Identify which cell holds the provided text, then report its [X, Y] central coordinate. 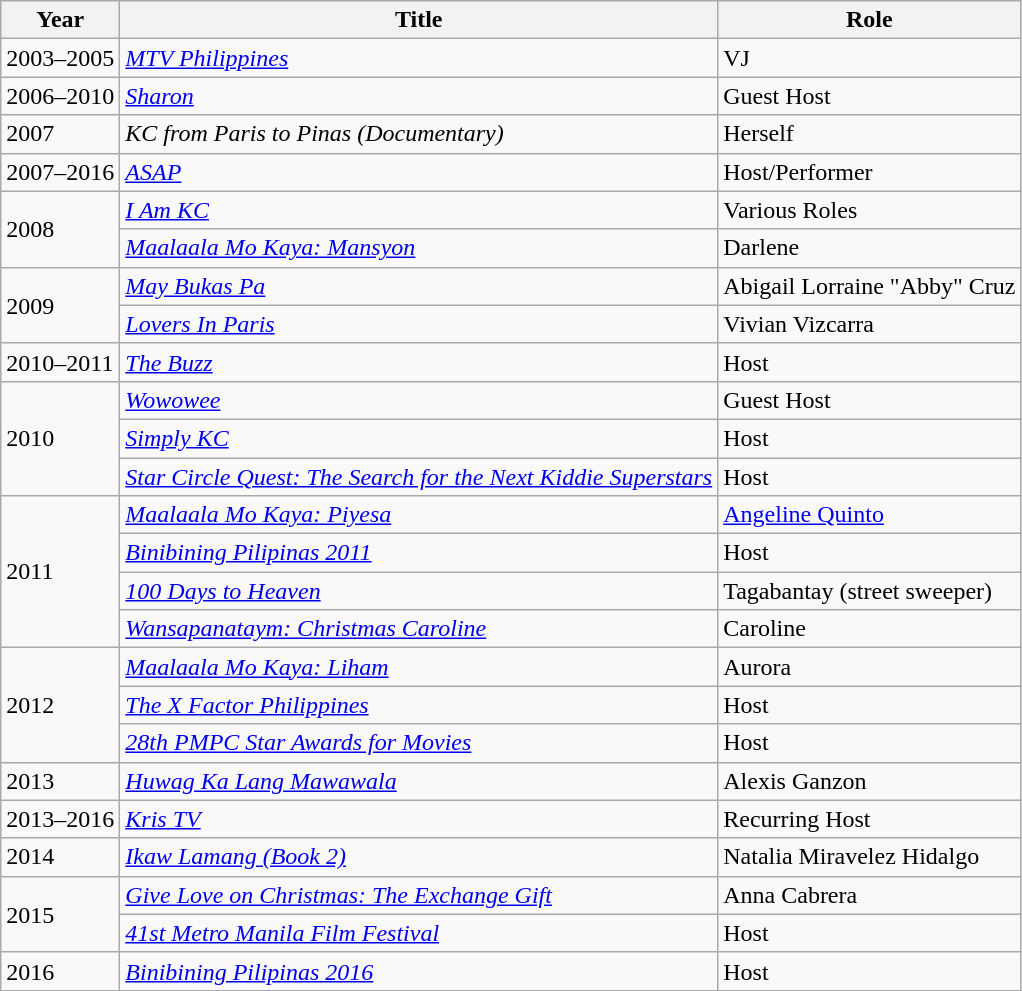
41st Metro Manila Film Festival [419, 933]
Tagabantay (street sweeper) [870, 591]
Binibining Pilipinas 2011 [419, 553]
2007 [60, 134]
2014 [60, 857]
2009 [60, 305]
Binibining Pilipinas 2016 [419, 971]
2012 [60, 705]
2010–2011 [60, 362]
Darlene [870, 248]
Wowowee [419, 400]
Give Love on Christmas: The Exchange Gift [419, 895]
KC from Paris to Pinas (Documentary) [419, 134]
28th PMPC Star Awards for Movies [419, 743]
2010 [60, 438]
Huwag Ka Lang Mawawala [419, 781]
2013 [60, 781]
The X Factor Philippines [419, 705]
Caroline [870, 629]
Lovers In Paris [419, 324]
May Bukas Pa [419, 286]
Title [419, 20]
2008 [60, 229]
MTV Philippines [419, 58]
Maalaala Mo Kaya: Mansyon [419, 248]
2007–2016 [60, 172]
Year [60, 20]
Angeline Quinto [870, 515]
100 Days to Heaven [419, 591]
Maalaala Mo Kaya: Liham [419, 667]
Natalia Miravelez Hidalgo [870, 857]
ASAP [419, 172]
2013–2016 [60, 819]
Various Roles [870, 210]
Star Circle Quest: The Search for the Next Kiddie Superstars [419, 477]
Herself [870, 134]
Recurring Host [870, 819]
Aurora [870, 667]
Vivian Vizcarra [870, 324]
Anna Cabrera [870, 895]
VJ [870, 58]
Simply KC [419, 438]
2003–2005 [60, 58]
2015 [60, 914]
2011 [60, 572]
I Am KC [419, 210]
Wansapanataym: Christmas Caroline [419, 629]
Abigail Lorraine "Abby" Cruz [870, 286]
Ikaw Lamang (Book 2) [419, 857]
2006–2010 [60, 96]
Host/Performer [870, 172]
Sharon [419, 96]
Maalaala Mo Kaya: Piyesa [419, 515]
2016 [60, 971]
Kris TV [419, 819]
Alexis Ganzon [870, 781]
The Buzz [419, 362]
Role [870, 20]
